Provide the (x, y) coordinate of the cell's center where the given text is located.  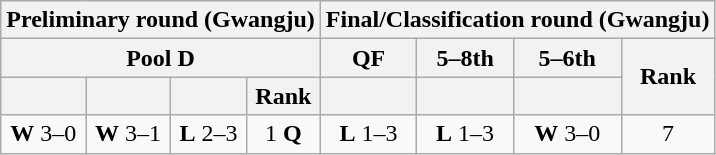
5–8th (466, 58)
5–6th (567, 58)
Final/Classification round (Gwangju) (518, 20)
1 Q (283, 134)
QF (368, 58)
L 2–3 (208, 134)
7 (668, 134)
W 3–1 (128, 134)
Pool D (161, 58)
Preliminary round (Gwangju) (161, 20)
